Identify which cell holds the provided text, then report its (X, Y) central coordinate. 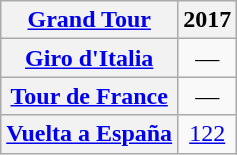
122 (208, 134)
2017 (208, 20)
Vuelta a España (90, 134)
Tour de France (90, 96)
Grand Tour (90, 20)
Giro d'Italia (90, 58)
